Capture the cell that displays the provided text and extract its [x, y] central coordinate. 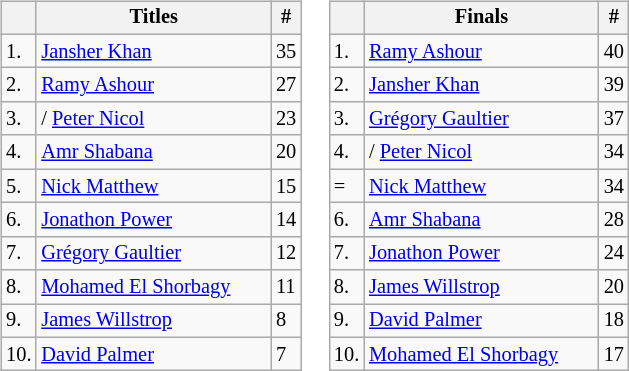
37 [614, 119]
23 [286, 119]
35 [286, 51]
= [346, 186]
28 [614, 220]
Titles [154, 18]
15 [286, 186]
12 [286, 253]
14 [286, 220]
7 [286, 354]
Finals [482, 18]
11 [286, 287]
40 [614, 51]
27 [286, 85]
24 [614, 253]
39 [614, 85]
18 [614, 321]
8 [286, 321]
5. [18, 186]
17 [614, 354]
